Determine the (x, y) coordinate at the center of the cell enclosing the given text.  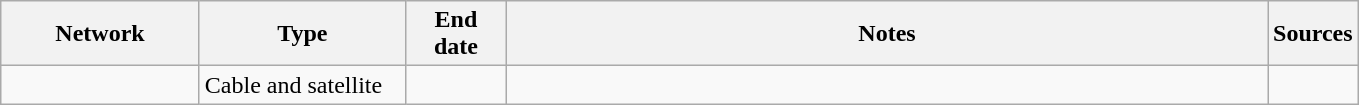
Notes (886, 34)
Type (302, 34)
Cable and satellite (302, 85)
Sources (1314, 34)
Network (100, 34)
End date (456, 34)
